Capture the cell that displays the provided text and extract its [x, y] central coordinate. 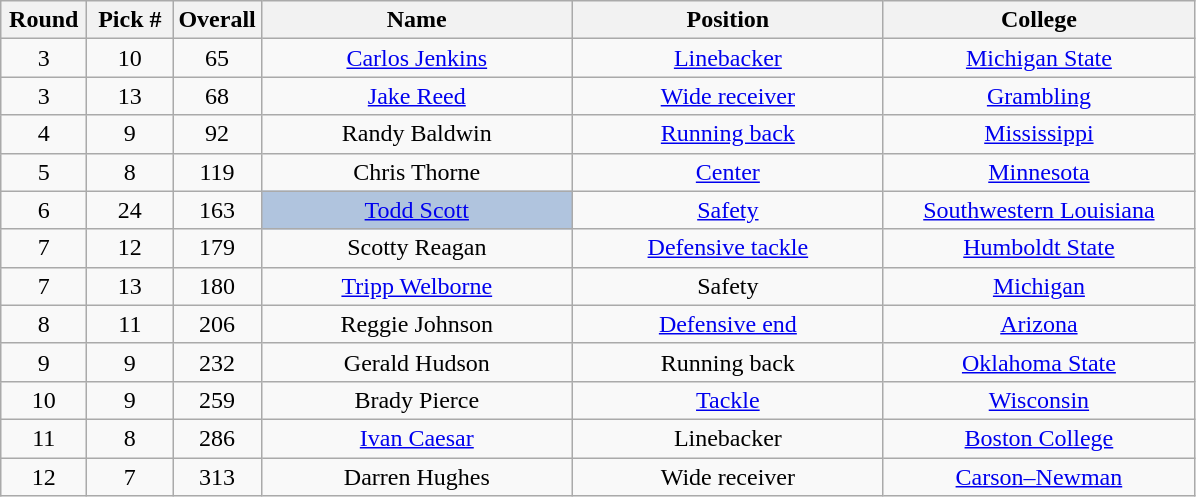
Round [44, 20]
Carson–Newman [1038, 477]
Arizona [1038, 324]
Chris Thorne [416, 172]
Brady Pierce [416, 400]
180 [217, 286]
Mississippi [1038, 134]
Defensive end [728, 324]
65 [217, 58]
Ivan Caesar [416, 438]
Name [416, 20]
24 [130, 210]
Randy Baldwin [416, 134]
Boston College [1038, 438]
Minnesota [1038, 172]
92 [217, 134]
286 [217, 438]
Tripp Welborne [416, 286]
Grambling [1038, 96]
Center [728, 172]
Tackle [728, 400]
179 [217, 248]
206 [217, 324]
Oklahoma State [1038, 362]
Gerald Hudson [416, 362]
Defensive tackle [728, 248]
5 [44, 172]
Pick # [130, 20]
Jake Reed [416, 96]
Wisconsin [1038, 400]
College [1038, 20]
Humboldt State [1038, 248]
119 [217, 172]
68 [217, 96]
Todd Scott [416, 210]
313 [217, 477]
Michigan [1038, 286]
Position [728, 20]
232 [217, 362]
163 [217, 210]
Southwestern Louisiana [1038, 210]
Michigan State [1038, 58]
Darren Hughes [416, 477]
Overall [217, 20]
Scotty Reagan [416, 248]
259 [217, 400]
Carlos Jenkins [416, 58]
Reggie Johnson [416, 324]
6 [44, 210]
4 [44, 134]
